Return [X, Y] of the center of cell containing provided text 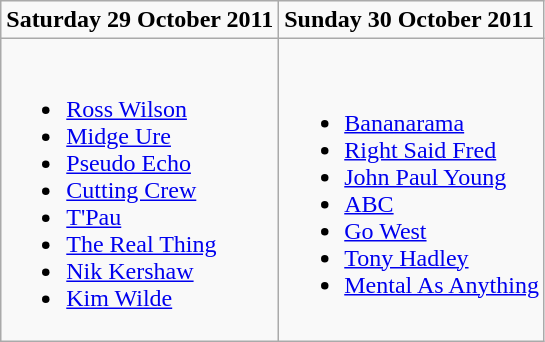
BananaramaRight Said FredJohn Paul YoungABCGo WestTony HadleyMental As Anything [412, 190]
Sunday 30 October 2011 [412, 20]
Ross WilsonMidge UrePseudo EchoCutting CrewT'PauThe Real ThingNik KershawKim Wilde [140, 190]
Saturday 29 October 2011 [140, 20]
